Identify which cell holds the provided text, then report its [x, y] central coordinate. 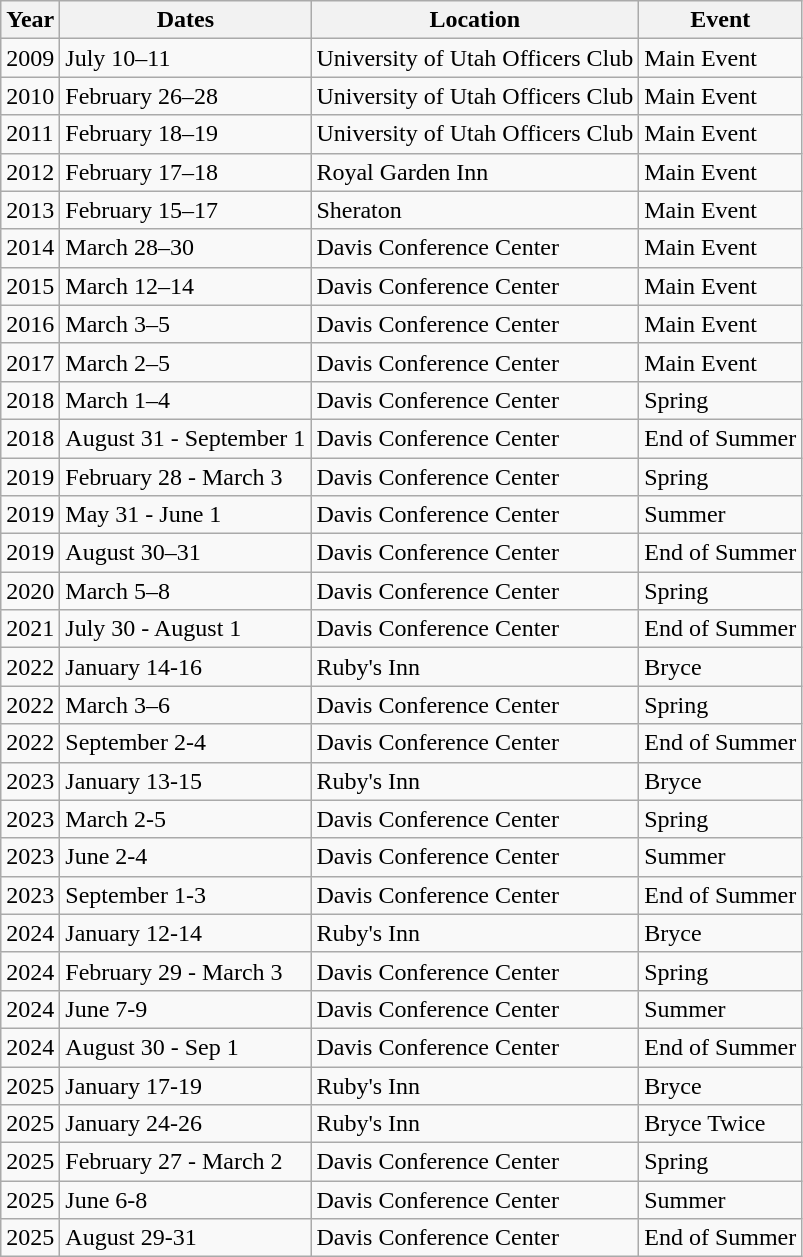
March 2–5 [186, 362]
2010 [30, 96]
2020 [30, 591]
February 15–17 [186, 210]
February 17–18 [186, 172]
August 30–31 [186, 553]
March 1–4 [186, 400]
September 2-4 [186, 743]
March 28–30 [186, 248]
July 10–11 [186, 58]
January 13-15 [186, 781]
August 31 - September 1 [186, 438]
March 5–8 [186, 591]
June 6-8 [186, 1200]
February 28 - March 3 [186, 477]
July 30 - August 1 [186, 629]
March 12–14 [186, 286]
Location [475, 20]
2016 [30, 324]
Event [720, 20]
2021 [30, 629]
Royal Garden Inn [475, 172]
March 2-5 [186, 819]
2015 [30, 286]
2014 [30, 248]
August 29-31 [186, 1238]
February 26–28 [186, 96]
February 18–19 [186, 134]
Sheraton [475, 210]
2017 [30, 362]
September 1-3 [186, 895]
2011 [30, 134]
January 17-19 [186, 1085]
August 30 - Sep 1 [186, 1047]
Bryce Twice [720, 1124]
January 12-14 [186, 933]
June 2-4 [186, 857]
Year [30, 20]
2012 [30, 172]
2013 [30, 210]
January 24-26 [186, 1124]
Dates [186, 20]
March 3–6 [186, 705]
February 29 - March 3 [186, 971]
2009 [30, 58]
January 14-16 [186, 667]
June 7-9 [186, 1009]
May 31 - June 1 [186, 515]
March 3–5 [186, 324]
February 27 - March 2 [186, 1162]
